Return [x, y] of the center of cell containing provided text 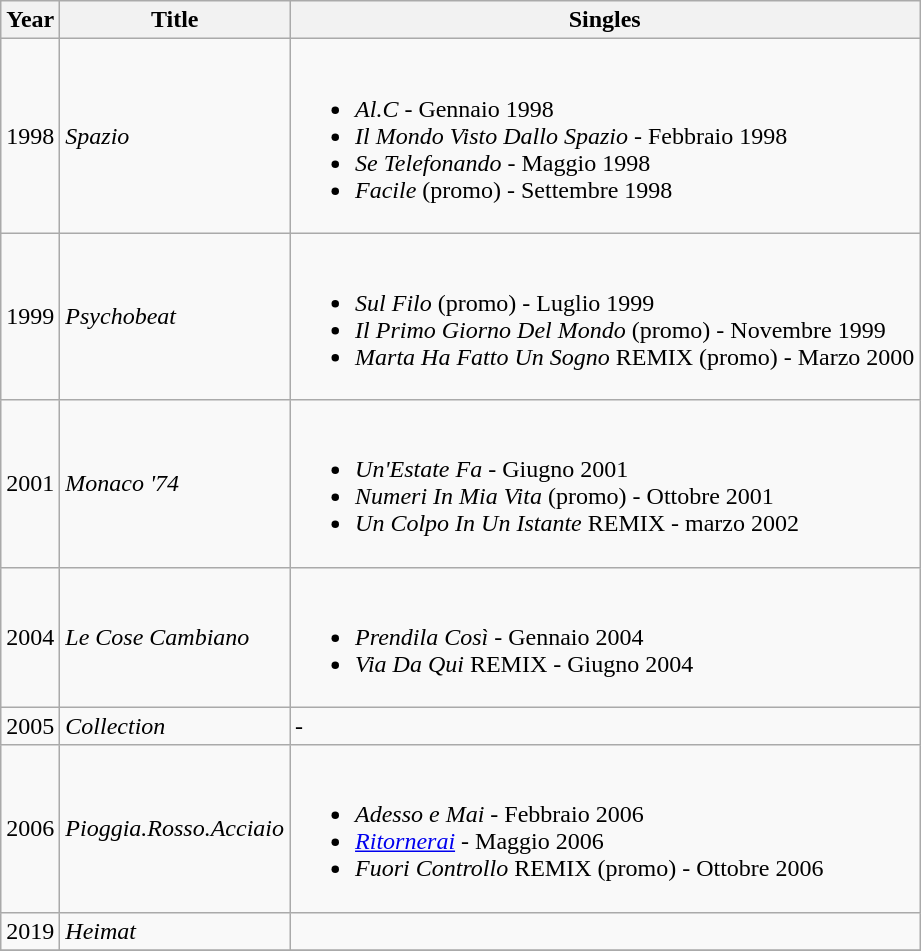
Prendila Così - Gennaio 2004Via Da Qui REMIX - Giugno 2004 [605, 637]
2001 [30, 484]
1999 [30, 316]
Adesso e Mai - Febbraio 2006Ritornerai - Maggio 2006Fuori Controllo REMIX (promo) - Ottobre 2006 [605, 828]
Singles [605, 20]
Title [175, 20]
Monaco '74 [175, 484]
Collection [175, 726]
Le Cose Cambiano [175, 637]
Year [30, 20]
1998 [30, 136]
2019 [30, 931]
Sul Filo (promo) - Luglio 1999Il Primo Giorno Del Mondo (promo) - Novembre 1999Marta Ha Fatto Un Sogno REMIX (promo) - Marzo 2000 [605, 316]
Psychobeat [175, 316]
Spazio [175, 136]
2006 [30, 828]
Un'Estate Fa - Giugno 2001Numeri In Mia Vita (promo) - Ottobre 2001Un Colpo In Un Istante REMIX - marzo 2002 [605, 484]
2004 [30, 637]
Pioggia.Rosso.Acciaio [175, 828]
- [605, 726]
2005 [30, 726]
Heimat [175, 931]
Al.C - Gennaio 1998Il Mondo Visto Dallo Spazio - Febbraio 1998Se Telefonando - Maggio 1998Facile (promo) - Settembre 1998 [605, 136]
